Output the [x, y] coordinate of the center of the cell containing the given text.  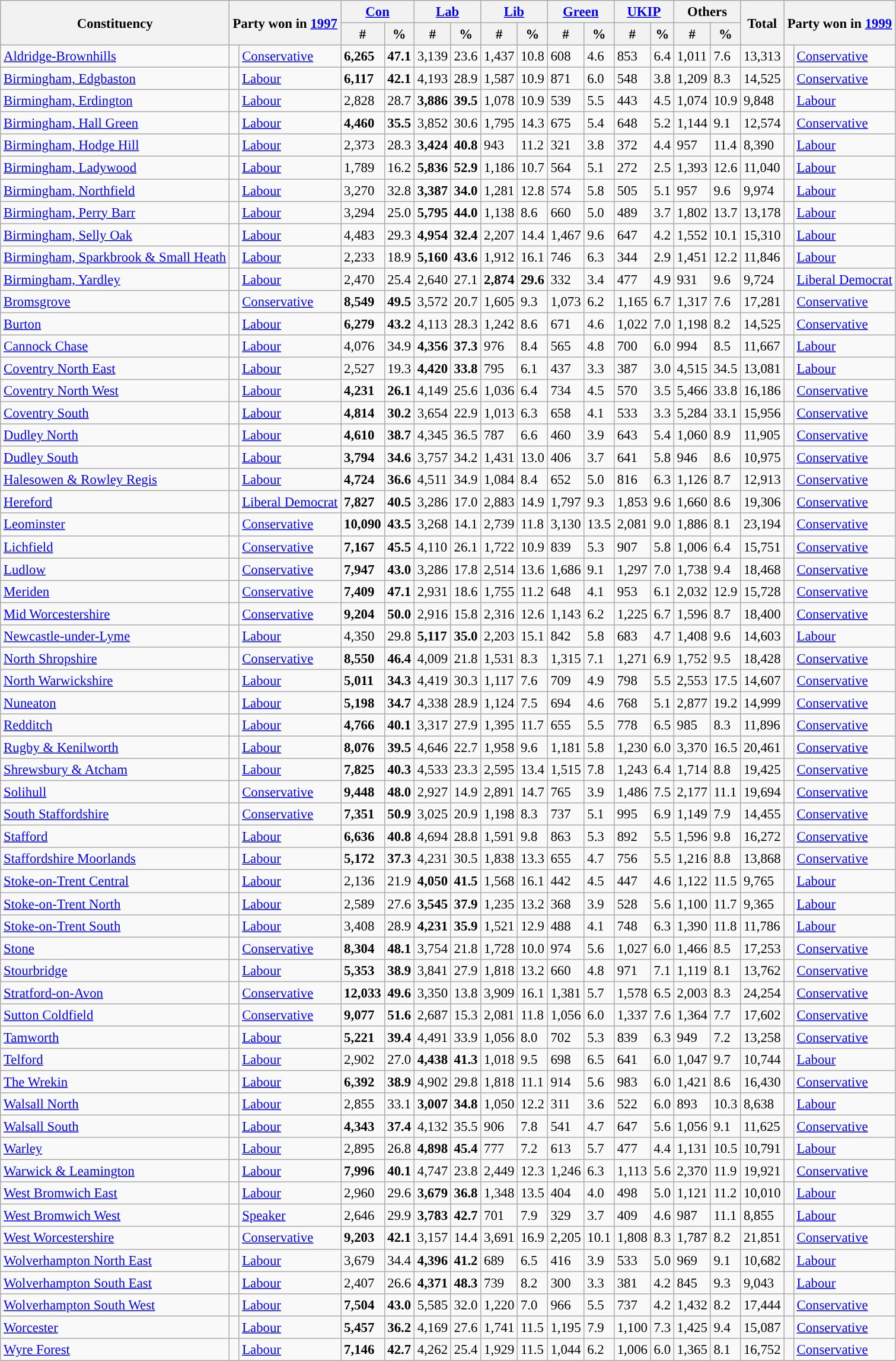
8.0 [533, 1037]
5,011 [363, 681]
40.3 [399, 770]
29.9 [399, 1216]
40.5 [399, 502]
30.2 [399, 413]
2,595 [499, 770]
1,752 [692, 658]
35.9 [465, 926]
6,636 [363, 837]
Con [378, 12]
416 [566, 1260]
Tamworth [115, 1037]
Total [763, 23]
1,297 [632, 569]
689 [499, 1260]
Stoke-on-Trent South [115, 926]
1,084 [499, 480]
1,605 [499, 302]
1,437 [499, 56]
34.5 [725, 368]
1,714 [692, 770]
17,444 [763, 1305]
1,421 [692, 1082]
Aldridge-Brownhills [115, 56]
3,852 [432, 123]
3,841 [432, 970]
966 [566, 1305]
443 [632, 101]
701 [499, 1216]
Warwick & Leamington [115, 1171]
10,010 [763, 1193]
Birmingham, Selly Oak [115, 235]
1,113 [632, 1171]
Lichfield [115, 547]
41.2 [465, 1260]
344 [632, 257]
Telford [115, 1060]
1,243 [632, 770]
North Warwickshire [115, 681]
4,419 [432, 681]
5,221 [363, 1037]
46.4 [399, 658]
Rugby & Kenilworth [115, 748]
1,271 [632, 658]
272 [632, 168]
48.1 [399, 948]
1,036 [499, 391]
32.4 [465, 235]
48.3 [465, 1283]
6.6 [533, 435]
1,797 [566, 502]
10,682 [763, 1260]
4,343 [363, 1127]
4,747 [432, 1171]
5,795 [432, 212]
Wyre Forest [115, 1350]
4,511 [432, 480]
1,060 [692, 435]
1,686 [566, 569]
25.6 [465, 391]
34.4 [399, 1260]
863 [566, 837]
505 [632, 190]
652 [566, 480]
409 [632, 1216]
4,076 [363, 346]
3,130 [566, 525]
34.2 [465, 458]
19,694 [763, 792]
3,886 [432, 101]
9,448 [363, 792]
Wolverhampton South West [115, 1305]
1,121 [692, 1193]
4,902 [432, 1082]
2,916 [432, 614]
51.6 [399, 1015]
332 [566, 279]
52.9 [465, 168]
Birmingham, Hodge Hill [115, 145]
1,395 [499, 725]
39.4 [399, 1037]
539 [566, 101]
1,660 [692, 502]
1,230 [632, 748]
522 [632, 1104]
907 [632, 547]
13.3 [533, 859]
7,827 [363, 502]
13.0 [533, 458]
13,081 [763, 368]
321 [566, 145]
Party won in 1997 [285, 23]
4,356 [432, 346]
1,466 [692, 948]
3,408 [363, 926]
5,457 [363, 1327]
10,791 [763, 1149]
5,585 [432, 1305]
4,132 [432, 1127]
4,193 [432, 79]
2,233 [363, 257]
18.6 [465, 591]
Birmingham, Northfield [115, 190]
748 [632, 926]
Walsall South [115, 1127]
19.3 [399, 368]
Ludlow [115, 569]
Mid Worcestershire [115, 614]
43.6 [465, 257]
9,724 [763, 279]
8.9 [725, 435]
17,602 [763, 1015]
564 [566, 168]
9,848 [763, 101]
2,739 [499, 525]
27.1 [465, 279]
UKIP [644, 12]
608 [566, 56]
36.6 [399, 480]
1,381 [566, 993]
1,027 [632, 948]
768 [632, 703]
1,315 [566, 658]
7.7 [725, 1015]
19.2 [725, 703]
11,625 [763, 1127]
25.0 [399, 212]
34.6 [399, 458]
18.9 [399, 257]
Stoke-on-Trent Central [115, 881]
12.8 [533, 190]
8,549 [363, 302]
Bromsgrove [115, 302]
1,425 [692, 1327]
1,467 [566, 235]
15,751 [763, 547]
4,438 [432, 1060]
Coventry South [115, 413]
969 [692, 1260]
1,044 [566, 1350]
3,754 [432, 948]
15.1 [533, 636]
Staffordshire Moorlands [115, 859]
41.5 [465, 881]
4,345 [432, 435]
Lib [514, 12]
2,470 [363, 279]
3,909 [499, 993]
1,186 [499, 168]
2,032 [692, 591]
460 [566, 435]
1,022 [632, 324]
13,258 [763, 1037]
Halesowen & Rowley Regis [115, 480]
9,974 [763, 190]
20.7 [465, 302]
36.2 [399, 1327]
4,491 [432, 1037]
1,408 [692, 636]
21,851 [763, 1238]
44.0 [465, 212]
Stone [115, 948]
871 [566, 79]
1,515 [566, 770]
Dudley South [115, 458]
3,270 [363, 190]
17,281 [763, 302]
1,912 [499, 257]
1,317 [692, 302]
7,351 [363, 814]
11,786 [763, 926]
3,794 [363, 458]
10,090 [363, 525]
34.8 [465, 1104]
11,846 [763, 257]
13.6 [533, 569]
Coventry North East [115, 368]
West Bromwich West [115, 1216]
1,073 [566, 302]
1,011 [692, 56]
Leominster [115, 525]
1,337 [632, 1015]
Wolverhampton North East [115, 1260]
17.5 [725, 681]
43.5 [399, 525]
5,117 [432, 636]
943 [499, 145]
1,755 [499, 591]
Burton [115, 324]
994 [692, 346]
5.2 [662, 123]
18,428 [763, 658]
2,883 [499, 502]
756 [632, 859]
906 [499, 1127]
15,310 [763, 235]
13,762 [763, 970]
36.5 [465, 435]
675 [566, 123]
447 [632, 881]
7,409 [363, 591]
4,954 [432, 235]
1,521 [499, 926]
24,254 [763, 993]
14,603 [763, 636]
3,424 [432, 145]
946 [692, 458]
16,272 [763, 837]
1,220 [499, 1305]
1,209 [692, 79]
1,235 [499, 904]
2,514 [499, 569]
2,960 [363, 1193]
1,144 [692, 123]
746 [566, 257]
18,400 [763, 614]
2,877 [692, 703]
7,996 [363, 1171]
3.6 [599, 1104]
498 [632, 1193]
16,430 [763, 1082]
34.3 [399, 681]
11,667 [763, 346]
4,350 [363, 636]
8,304 [363, 948]
Birmingham, Perry Barr [115, 212]
10.5 [725, 1149]
985 [692, 725]
3,157 [432, 1238]
1,738 [692, 569]
West Worcestershire [115, 1238]
1,143 [566, 614]
842 [566, 636]
5,198 [363, 703]
387 [632, 368]
34.0 [465, 190]
7.3 [662, 1327]
2.9 [662, 257]
26.6 [399, 1283]
10,744 [763, 1060]
1,216 [692, 859]
4,694 [432, 837]
23,194 [763, 525]
50.0 [399, 614]
1,486 [632, 792]
19,306 [763, 502]
734 [566, 391]
Solihull [115, 792]
23.8 [465, 1171]
1,728 [499, 948]
4,483 [363, 235]
19,425 [763, 770]
Sutton Coldfield [115, 1015]
9,204 [363, 614]
45.5 [399, 547]
2,207 [499, 235]
3,139 [432, 56]
488 [566, 926]
28.8 [465, 837]
3,350 [432, 993]
1,741 [499, 1327]
892 [632, 837]
13.8 [465, 993]
1,431 [499, 458]
35.0 [465, 636]
931 [692, 279]
8,638 [763, 1104]
2,203 [499, 636]
41.3 [465, 1060]
Lab [447, 12]
9,203 [363, 1238]
528 [632, 904]
1,390 [692, 926]
2,527 [363, 368]
11,905 [763, 435]
4,110 [432, 547]
1,149 [692, 814]
Birmingham, Sparkbrook & Small Heath [115, 257]
28.7 [399, 101]
34.7 [399, 703]
9,043 [763, 1283]
4,646 [432, 748]
2,687 [432, 1015]
49.5 [399, 302]
16,752 [763, 1350]
14.1 [465, 525]
987 [692, 1216]
798 [632, 681]
10.7 [533, 168]
2,373 [363, 145]
1,795 [499, 123]
3,387 [432, 190]
14,607 [763, 681]
2,895 [363, 1149]
2,136 [363, 881]
9.0 [662, 525]
Stourbridge [115, 970]
1,838 [499, 859]
6,265 [363, 56]
4,610 [363, 435]
6,279 [363, 324]
4,262 [432, 1350]
8,076 [363, 748]
4,113 [432, 324]
1,126 [692, 480]
Stafford [115, 837]
700 [632, 346]
816 [632, 480]
995 [632, 814]
26.8 [399, 1149]
1,886 [692, 525]
20,461 [763, 748]
1,552 [692, 235]
19,921 [763, 1171]
4,515 [692, 368]
48.0 [399, 792]
7,167 [363, 547]
Green [581, 12]
15,956 [763, 413]
658 [566, 413]
437 [566, 368]
643 [632, 435]
4,724 [363, 480]
2,855 [363, 1104]
3.0 [662, 368]
4.0 [599, 1193]
976 [499, 346]
3,317 [432, 725]
1,117 [499, 681]
Stoke-on-Trent North [115, 904]
1,365 [692, 1350]
845 [692, 1283]
37.9 [465, 904]
974 [566, 948]
11.4 [725, 145]
West Bromwich East [115, 1193]
17,253 [763, 948]
2,828 [363, 101]
Birmingham, Erdington [115, 101]
329 [566, 1216]
3.4 [599, 279]
9.7 [725, 1060]
Hereford [115, 502]
32.0 [465, 1305]
Redditch [115, 725]
1,578 [632, 993]
14.3 [533, 123]
1,119 [692, 970]
4,149 [432, 391]
30.5 [465, 859]
13.7 [725, 212]
4,533 [432, 770]
36.8 [465, 1193]
2,902 [363, 1060]
683 [632, 636]
1,789 [363, 168]
21.9 [399, 881]
574 [566, 190]
12,913 [763, 480]
5,836 [432, 168]
5,353 [363, 970]
3,545 [432, 904]
6,117 [363, 79]
7,947 [363, 569]
2,874 [499, 279]
16.9 [533, 1238]
372 [632, 145]
4,766 [363, 725]
Speaker [290, 1216]
3,294 [363, 212]
2,177 [692, 792]
548 [632, 79]
2,003 [692, 993]
1,853 [632, 502]
45.4 [465, 1149]
15,728 [763, 591]
7,504 [363, 1305]
1,138 [499, 212]
300 [566, 1283]
1,124 [499, 703]
1,047 [692, 1060]
368 [566, 904]
1,531 [499, 658]
Party won in 1999 [840, 23]
14.7 [533, 792]
404 [566, 1193]
3,007 [432, 1104]
442 [566, 881]
1,181 [566, 748]
Birmingham, Ladywood [115, 168]
2,370 [692, 1171]
694 [566, 703]
2,449 [499, 1171]
10.0 [533, 948]
853 [632, 56]
671 [566, 324]
949 [692, 1037]
983 [632, 1082]
4,009 [432, 658]
4,420 [432, 368]
1,587 [499, 79]
541 [566, 1127]
Birmingham, Yardley [115, 279]
20.9 [465, 814]
33.9 [465, 1037]
3,654 [432, 413]
Worcester [115, 1327]
Warley [115, 1149]
1,451 [692, 257]
49.6 [399, 993]
1,802 [692, 212]
8,855 [763, 1216]
13,868 [763, 859]
1,591 [499, 837]
32.8 [399, 190]
Constituency [115, 23]
Nuneaton [115, 703]
5,160 [432, 257]
16.5 [725, 748]
778 [632, 725]
2,205 [566, 1238]
1,018 [499, 1060]
10.8 [533, 56]
43.2 [399, 324]
Birmingham, Hall Green [115, 123]
1,074 [692, 101]
3,572 [432, 302]
4,169 [432, 1327]
1,393 [692, 168]
914 [566, 1082]
1,808 [632, 1238]
37.4 [399, 1127]
Others [707, 12]
1,722 [499, 547]
5,172 [363, 859]
22.7 [465, 748]
8,390 [763, 145]
4,338 [432, 703]
12.3 [533, 1171]
23.6 [465, 56]
13,178 [763, 212]
9,077 [363, 1015]
739 [499, 1283]
698 [566, 1060]
50.9 [399, 814]
795 [499, 368]
1,122 [692, 881]
30.6 [465, 123]
489 [632, 212]
2,589 [363, 904]
565 [566, 346]
9,365 [763, 904]
1,929 [499, 1350]
1,246 [566, 1171]
1,787 [692, 1238]
Wolverhampton South East [115, 1283]
1,281 [499, 190]
15,087 [763, 1327]
1,165 [632, 302]
3.5 [662, 391]
1,432 [692, 1305]
Dudley North [115, 435]
1,013 [499, 413]
613 [566, 1149]
2,316 [499, 614]
15.3 [465, 1015]
2,891 [499, 792]
14,455 [763, 814]
10.3 [725, 1104]
11.9 [725, 1171]
1,195 [566, 1327]
1,348 [499, 1193]
9,765 [763, 881]
570 [632, 391]
1,364 [692, 1015]
12,574 [763, 123]
13.4 [533, 770]
11,896 [763, 725]
765 [566, 792]
2,553 [692, 681]
1,131 [692, 1149]
15.8 [465, 614]
22.9 [465, 413]
14,999 [763, 703]
3,370 [692, 748]
38.7 [399, 435]
29.3 [399, 235]
3,757 [432, 458]
7,146 [363, 1350]
702 [566, 1037]
787 [499, 435]
3,691 [499, 1238]
2,927 [432, 792]
Newcastle-under-Lyme [115, 636]
4,898 [432, 1149]
777 [499, 1149]
16.2 [399, 168]
13,313 [763, 56]
4,371 [432, 1283]
2,407 [363, 1283]
1,568 [499, 881]
16,186 [763, 391]
3,783 [432, 1216]
North Shropshire [115, 658]
1,225 [632, 614]
12,033 [363, 993]
Coventry North West [115, 391]
953 [632, 591]
8,550 [363, 658]
971 [632, 970]
3,268 [432, 525]
Walsall North [115, 1104]
4,396 [432, 1260]
18,468 [763, 569]
3,025 [432, 814]
2.5 [662, 168]
2,640 [432, 279]
The Wrekin [115, 1082]
27.0 [399, 1060]
Meriden [115, 591]
381 [632, 1283]
23.3 [465, 770]
Cannock Chase [115, 346]
30.3 [465, 681]
17.0 [465, 502]
4,814 [363, 413]
4,460 [363, 123]
11,040 [763, 168]
2,646 [363, 1216]
406 [566, 458]
893 [692, 1104]
Shrewsbury & Atcham [115, 770]
5,284 [692, 413]
1,078 [499, 101]
1,958 [499, 748]
17.8 [465, 569]
Stratford-on-Avon [115, 993]
709 [566, 681]
10,975 [763, 458]
2,931 [432, 591]
7,825 [363, 770]
311 [566, 1104]
1,050 [499, 1104]
5,466 [692, 391]
South Staffordshire [115, 814]
6,392 [363, 1082]
Birmingham, Edgbaston [115, 79]
1,242 [499, 324]
4,050 [432, 881]
